Return [x, y] of the center of cell containing provided text 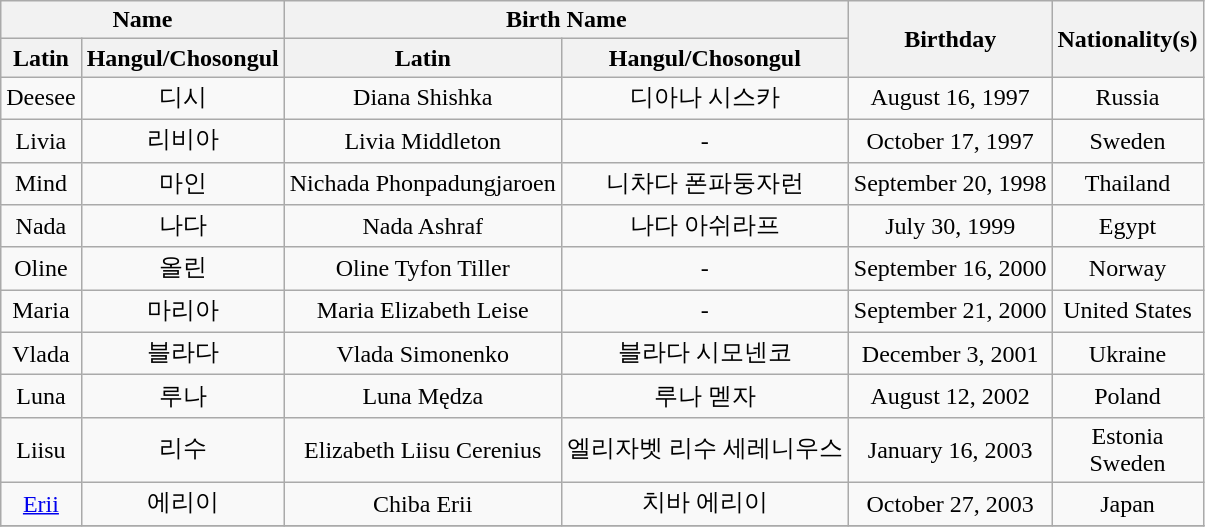
엘리자벳 리수 세레니우스 [704, 450]
Poland [1128, 396]
Vlada Simonenko [422, 354]
August 16, 1997 [950, 98]
올린 [182, 268]
Elizabeth Liisu Cerenius [422, 450]
July 30, 1999 [950, 226]
Thailand [1128, 184]
Livia Middleton [422, 140]
디아나 시스카 [704, 98]
Oline [41, 268]
Sweden [1128, 140]
Livia [41, 140]
Diana Shishka [422, 98]
Liisu [41, 450]
Birthday [950, 39]
Mind [41, 184]
루나 [182, 396]
United States [1128, 312]
Birth Name [566, 20]
Deesee [41, 98]
니차다 폰파둥자런 [704, 184]
리비아 [182, 140]
마리아 [182, 312]
나다 [182, 226]
October 27, 2003 [950, 504]
Nada Ashraf [422, 226]
September 21, 2000 [950, 312]
블라다 시모넨코 [704, 354]
디시 [182, 98]
마인 [182, 184]
Luna [41, 396]
December 3, 2001 [950, 354]
EstoniaSweden [1128, 450]
나다 아쉬라프 [704, 226]
Luna Mędza [422, 396]
October 17, 1997 [950, 140]
블라다 [182, 354]
Chiba Erii [422, 504]
Russia [1128, 98]
에리이 [182, 504]
Nada [41, 226]
치바 에리이 [704, 504]
Maria Elizabeth Leise [422, 312]
Erii [41, 504]
September 20, 1998 [950, 184]
Norway [1128, 268]
Nichada Phonpadungjaroen [422, 184]
September 16, 2000 [950, 268]
리수 [182, 450]
January 16, 2003 [950, 450]
Maria [41, 312]
Name [143, 20]
Egypt [1128, 226]
Nationality(s) [1128, 39]
Japan [1128, 504]
루나 멛자 [704, 396]
Ukraine [1128, 354]
Vlada [41, 354]
August 12, 2002 [950, 396]
Oline Tyfon Tiller [422, 268]
